Identify which cell holds the provided text, then report its (X, Y) central coordinate. 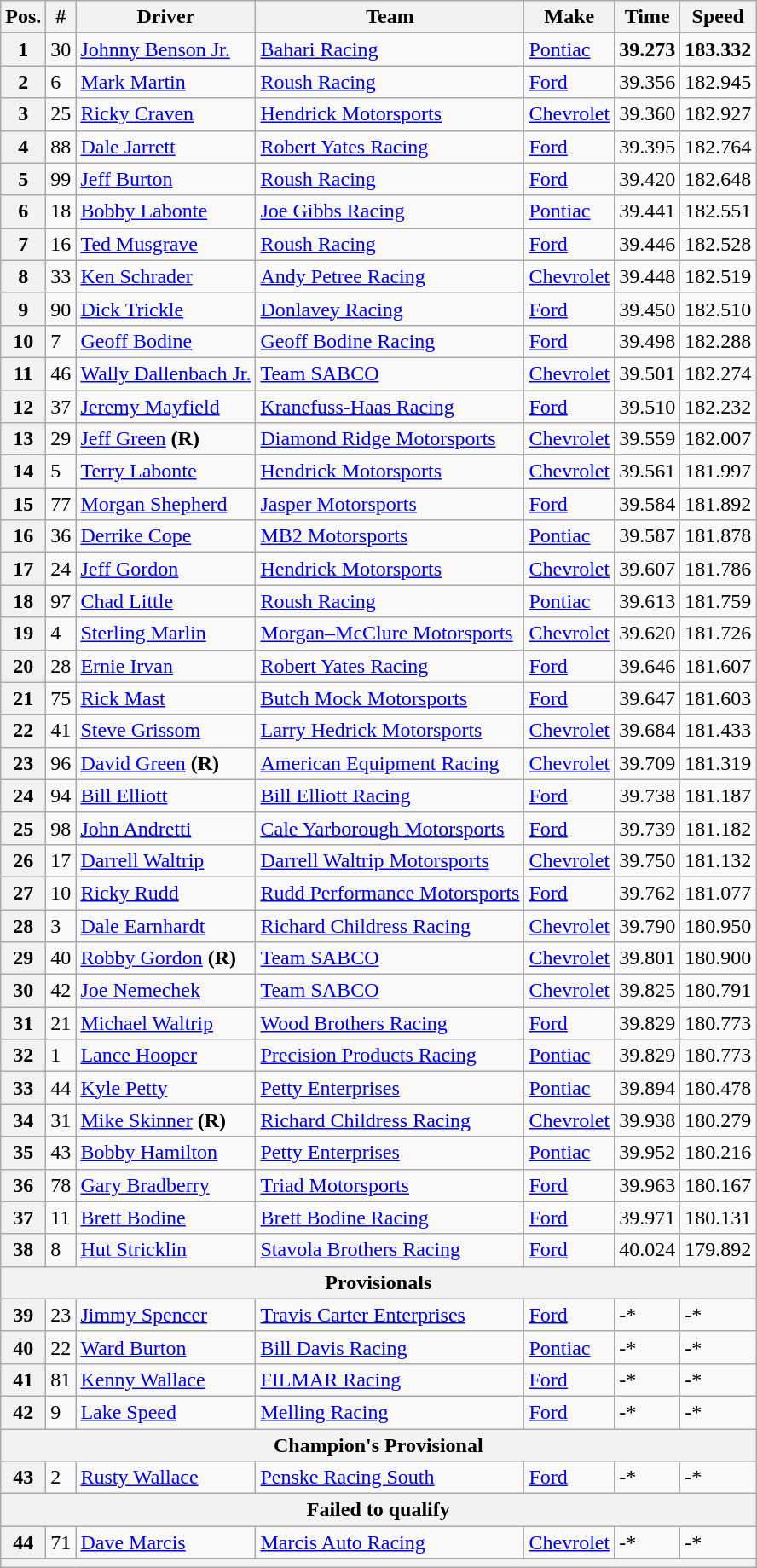
Time (648, 17)
Joe Nemechek (165, 991)
39.559 (648, 439)
Dale Earnhardt (165, 925)
Robby Gordon (R) (165, 958)
Donlavey Racing (390, 309)
# (61, 17)
Wood Brothers Racing (390, 1023)
Travis Carter Enterprises (390, 1315)
180.279 (718, 1120)
Geoff Bodine Racing (390, 341)
Bobby Hamilton (165, 1153)
181.607 (718, 666)
181.603 (718, 698)
182.519 (718, 276)
39.938 (648, 1120)
David Green (R) (165, 763)
39.395 (648, 147)
Johnny Benson Jr. (165, 49)
98 (61, 828)
Jeremy Mayfield (165, 407)
182.764 (718, 147)
39.709 (648, 763)
39.360 (648, 114)
Speed (718, 17)
Make (569, 17)
Sterling Marlin (165, 634)
Provisionals (378, 1282)
181.759 (718, 601)
75 (61, 698)
39.762 (648, 893)
20 (24, 666)
39.620 (648, 634)
39.356 (648, 82)
Mark Martin (165, 82)
Morgan–McClure Motorsports (390, 634)
Bill Elliott Racing (390, 796)
Dale Jarrett (165, 147)
Jeff Green (R) (165, 439)
39.971 (648, 1218)
182.528 (718, 244)
13 (24, 439)
181.187 (718, 796)
Ricky Rudd (165, 893)
Marcis Auto Racing (390, 1542)
39.825 (648, 991)
Rick Mast (165, 698)
182.007 (718, 439)
Rusty Wallace (165, 1478)
American Equipment Racing (390, 763)
Kenny Wallace (165, 1380)
Derrike Cope (165, 536)
Rudd Performance Motorsports (390, 893)
39.561 (648, 472)
182.927 (718, 114)
Melling Racing (390, 1412)
81 (61, 1380)
39.446 (648, 244)
181.132 (718, 860)
Cale Yarborough Motorsports (390, 828)
39 (24, 1315)
Lance Hooper (165, 1056)
181.726 (718, 634)
39.448 (648, 276)
39.613 (648, 601)
Jeff Burton (165, 179)
39.738 (648, 796)
Michael Waltrip (165, 1023)
39.750 (648, 860)
Kranefuss-Haas Racing (390, 407)
Joe Gibbs Racing (390, 211)
Champion's Provisional (378, 1445)
180.900 (718, 958)
Darrell Waltrip Motorsports (390, 860)
Diamond Ridge Motorsports (390, 439)
Gary Bradberry (165, 1185)
39.646 (648, 666)
Kyle Petty (165, 1088)
Larry Hedrick Motorsports (390, 731)
Butch Mock Motorsports (390, 698)
FILMAR Racing (390, 1380)
Ken Schrader (165, 276)
180.131 (718, 1218)
Lake Speed (165, 1412)
Mike Skinner (R) (165, 1120)
Driver (165, 17)
Penske Racing South (390, 1478)
182.510 (718, 309)
39.450 (648, 309)
182.648 (718, 179)
181.892 (718, 504)
39.273 (648, 49)
39.510 (648, 407)
181.077 (718, 893)
Stavola Brothers Racing (390, 1250)
19 (24, 634)
181.433 (718, 731)
181.997 (718, 472)
Failed to qualify (378, 1510)
78 (61, 1185)
39.801 (648, 958)
34 (24, 1120)
Hut Stricklin (165, 1250)
Geoff Bodine (165, 341)
182.288 (718, 341)
Jasper Motorsports (390, 504)
Ward Burton (165, 1347)
97 (61, 601)
39.952 (648, 1153)
181.878 (718, 536)
88 (61, 147)
181.786 (718, 569)
Chad Little (165, 601)
39.420 (648, 179)
39.894 (648, 1088)
39.441 (648, 211)
38 (24, 1250)
32 (24, 1056)
15 (24, 504)
39.501 (648, 373)
12 (24, 407)
39.739 (648, 828)
35 (24, 1153)
Bill Davis Racing (390, 1347)
180.167 (718, 1185)
Darrell Waltrip (165, 860)
Jimmy Spencer (165, 1315)
90 (61, 309)
39.587 (648, 536)
Andy Petree Racing (390, 276)
40.024 (648, 1250)
77 (61, 504)
Pos. (24, 17)
182.551 (718, 211)
39.684 (648, 731)
180.216 (718, 1153)
71 (61, 1542)
182.232 (718, 407)
Bahari Racing (390, 49)
Brett Bodine (165, 1218)
39.498 (648, 341)
180.478 (718, 1088)
Jeff Gordon (165, 569)
180.950 (718, 925)
26 (24, 860)
46 (61, 373)
Precision Products Racing (390, 1056)
181.182 (718, 828)
179.892 (718, 1250)
Ricky Craven (165, 114)
182.945 (718, 82)
14 (24, 472)
96 (61, 763)
Morgan Shepherd (165, 504)
Brett Bodine Racing (390, 1218)
Team (390, 17)
39.790 (648, 925)
John Andretti (165, 828)
Ted Musgrave (165, 244)
Bill Elliott (165, 796)
182.274 (718, 373)
Ernie Irvan (165, 666)
180.791 (718, 991)
183.332 (718, 49)
Dave Marcis (165, 1542)
181.319 (718, 763)
94 (61, 796)
39.647 (648, 698)
Dick Trickle (165, 309)
Steve Grissom (165, 731)
Bobby Labonte (165, 211)
39.963 (648, 1185)
Triad Motorsports (390, 1185)
Terry Labonte (165, 472)
39.584 (648, 504)
39.607 (648, 569)
27 (24, 893)
99 (61, 179)
MB2 Motorsports (390, 536)
Wally Dallenbach Jr. (165, 373)
